Provide the [x, y] coordinate of the cell's center where the given text is located.  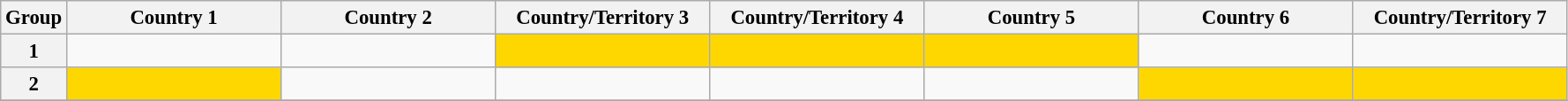
Country/Territory 7 [1460, 18]
Country 6 [1245, 18]
Country 5 [1032, 18]
2 [34, 84]
Country/Territory 3 [603, 18]
Group [34, 18]
Country/Territory 4 [817, 18]
1 [34, 51]
Country 1 [175, 18]
Country 2 [388, 18]
